Scan for the cell matching the given text and deliver its [X, Y] coordinate at center. 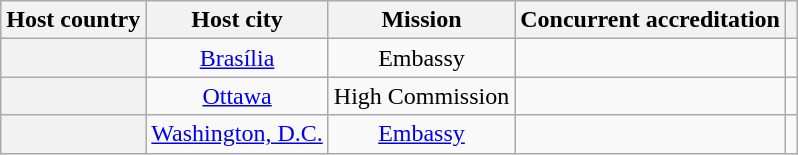
Concurrent accreditation [650, 20]
Host city [237, 20]
Host country [74, 20]
Brasília [237, 58]
Mission [421, 20]
Washington, D.C. [237, 134]
Ottawa [237, 96]
High Commission [421, 96]
